Pinpoint the cell where the given text exists, returning its (X, Y) midpoint coordinate. 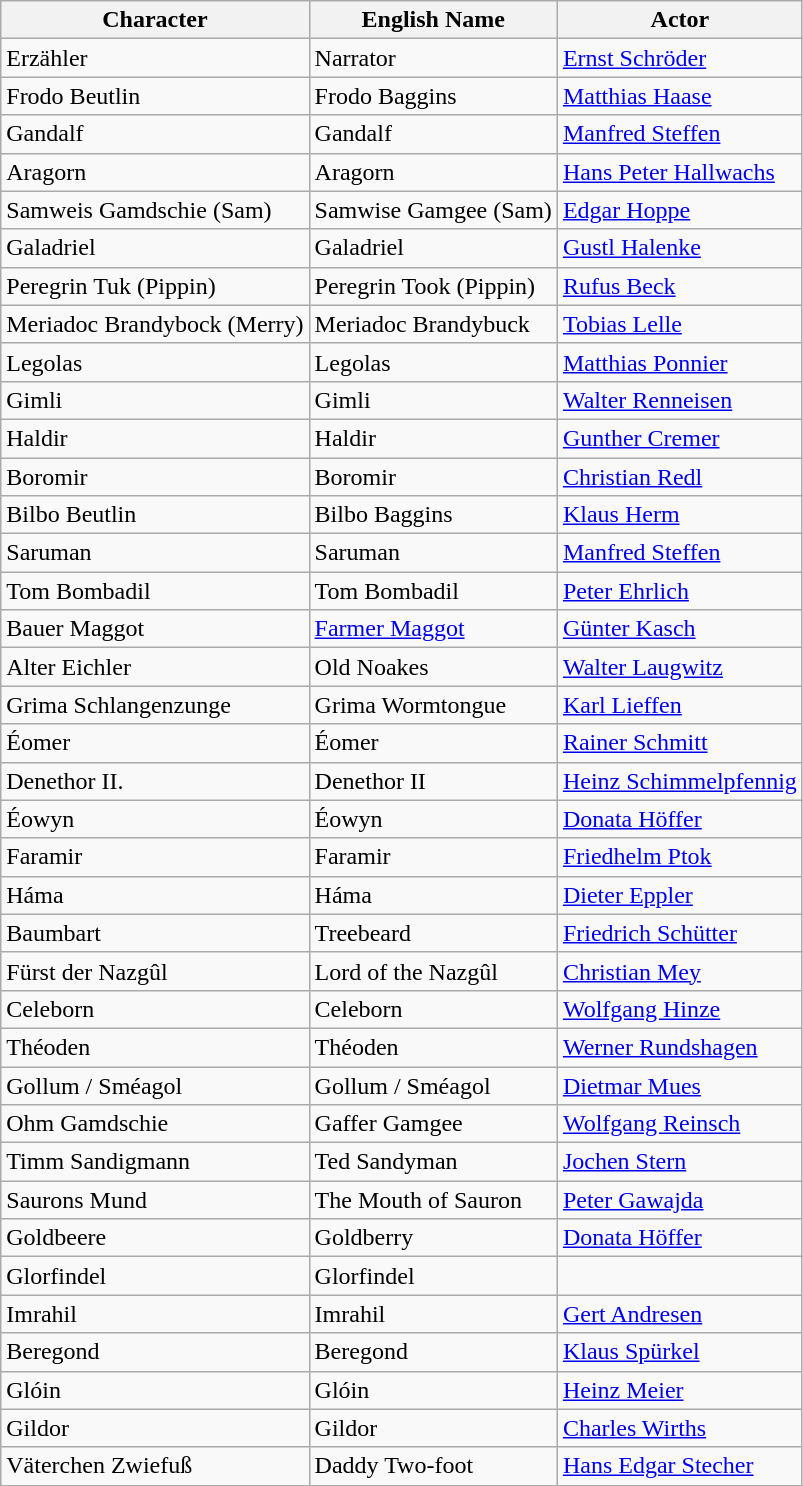
Wolfgang Hinze (680, 1009)
Lord of the Nazgûl (433, 971)
Gustl Halenke (680, 248)
Goldbeere (155, 1238)
Gert Andresen (680, 1314)
Dietmar Mues (680, 1085)
Wolfgang Reinsch (680, 1124)
Klaus Spürkel (680, 1352)
Hans Edgar Stecher (680, 1466)
Narrator (433, 58)
Alter Eichler (155, 667)
Farmer Maggot (433, 629)
Old Noakes (433, 667)
Edgar Hoppe (680, 210)
Matthias Haase (680, 96)
Samweis Gamdschie (Sam) (155, 210)
The Mouth of Sauron (433, 1200)
Bilbo Baggins (433, 515)
Friedhelm Ptok (680, 857)
Peter Ehrlich (680, 591)
Baumbart (155, 933)
Dieter Eppler (680, 895)
Tobias Lelle (680, 324)
Heinz Schimmelpfennig (680, 781)
Meriadoc Brandybuck (433, 324)
Meriadoc Brandybock (Merry) (155, 324)
Rainer Schmitt (680, 743)
Ted Sandyman (433, 1162)
Karl Lieffen (680, 705)
Ohm Gamdschie (155, 1124)
Fürst der Nazgûl (155, 971)
Peregrin Took (Pippin) (433, 286)
Väterchen Zwiefuß (155, 1466)
Friedrich Schütter (680, 933)
Gunther Cremer (680, 438)
Grima Schlangenzunge (155, 705)
Christian Mey (680, 971)
Christian Redl (680, 477)
Werner Rundshagen (680, 1047)
Charles Wirths (680, 1428)
Timm Sandigmann (155, 1162)
Treebeard (433, 933)
Character (155, 20)
Walter Laugwitz (680, 667)
Daddy Two-foot (433, 1466)
Saurons Mund (155, 1200)
Matthias Ponnier (680, 362)
Peregrin Tuk (Pippin) (155, 286)
Erzähler (155, 58)
Denethor II (433, 781)
Jochen Stern (680, 1162)
Frodo Baggins (433, 96)
Actor (680, 20)
Walter Renneisen (680, 400)
Samwise Gamgee (Sam) (433, 210)
Grima Wormtongue (433, 705)
Ernst Schröder (680, 58)
Peter Gawajda (680, 1200)
Bilbo Beutlin (155, 515)
Rufus Beck (680, 286)
Denethor II. (155, 781)
Gaffer Gamgee (433, 1124)
Heinz Meier (680, 1390)
Günter Kasch (680, 629)
Frodo Beutlin (155, 96)
English Name (433, 20)
Bauer Maggot (155, 629)
Hans Peter Hallwachs (680, 172)
Goldberry (433, 1238)
Klaus Herm (680, 515)
